Locate the cell with the specified text and output its (X, Y) center coordinate. 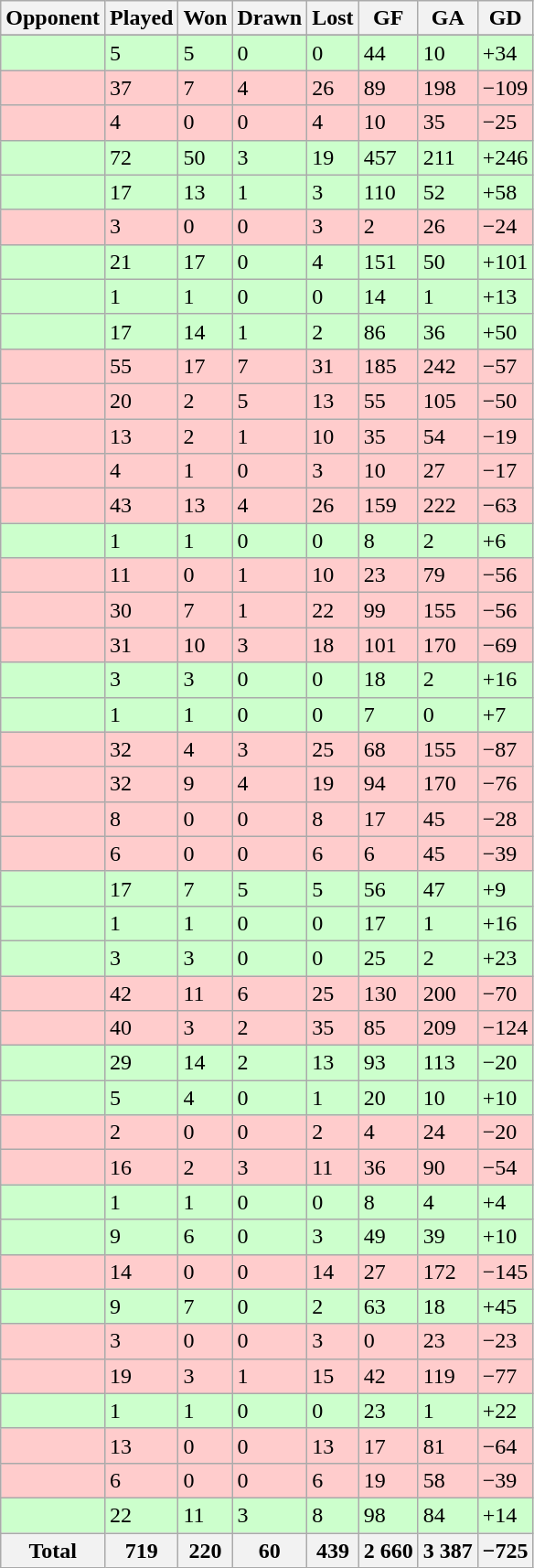
52 (448, 192)
198 (448, 88)
GD (505, 18)
58 (448, 1480)
93 (388, 1063)
84 (448, 1515)
+45 (505, 1306)
60 (270, 1551)
211 (448, 157)
+9 (505, 888)
+13 (505, 296)
185 (388, 366)
94 (388, 784)
222 (448, 506)
719 (142, 1551)
105 (448, 401)
−77 (505, 1376)
−24 (505, 227)
21 (142, 262)
+6 (505, 541)
56 (388, 888)
54 (448, 436)
+50 (505, 331)
−87 (505, 749)
−28 (505, 819)
119 (448, 1376)
49 (388, 1237)
2 660 (388, 1551)
GF (388, 18)
29 (142, 1063)
79 (448, 575)
172 (448, 1272)
43 (142, 506)
90 (448, 1167)
86 (388, 331)
68 (388, 749)
24 (448, 1133)
72 (142, 157)
+22 (505, 1411)
−64 (505, 1445)
−76 (505, 784)
+101 (505, 262)
+7 (505, 714)
439 (333, 1551)
15 (333, 1376)
GA (448, 18)
Won (205, 18)
200 (448, 993)
110 (388, 192)
47 (448, 888)
37 (142, 88)
220 (205, 1551)
89 (388, 88)
Drawn (270, 18)
151 (388, 262)
−145 (505, 1272)
−54 (505, 1167)
−725 (505, 1551)
40 (142, 1028)
Opponent (53, 18)
−17 (505, 471)
Total (53, 1551)
209 (448, 1028)
242 (448, 366)
63 (388, 1306)
3 387 (448, 1551)
113 (448, 1063)
Lost (333, 18)
+246 (505, 157)
130 (388, 993)
159 (388, 506)
39 (448, 1237)
+23 (505, 958)
30 (142, 610)
16 (142, 1167)
−19 (505, 436)
−70 (505, 993)
44 (388, 53)
−69 (505, 645)
457 (388, 157)
−63 (505, 506)
−57 (505, 366)
+4 (505, 1202)
+58 (505, 192)
−124 (505, 1028)
99 (388, 610)
98 (388, 1515)
−50 (505, 401)
101 (388, 645)
+14 (505, 1515)
+34 (505, 53)
−25 (505, 123)
81 (448, 1445)
Played (142, 18)
−23 (505, 1341)
85 (388, 1028)
−109 (505, 88)
